Pinpoint the cell where the given text exists, returning its (X, Y) midpoint coordinate. 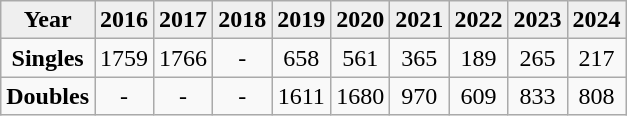
Singles (48, 58)
970 (420, 96)
2020 (360, 20)
2023 (538, 20)
1611 (302, 96)
1766 (184, 58)
Year (48, 20)
808 (596, 96)
189 (478, 58)
2018 (242, 20)
217 (596, 58)
609 (478, 96)
2022 (478, 20)
Doubles (48, 96)
658 (302, 58)
1680 (360, 96)
2021 (420, 20)
1759 (124, 58)
265 (538, 58)
2017 (184, 20)
2019 (302, 20)
561 (360, 58)
365 (420, 58)
2016 (124, 20)
833 (538, 96)
2024 (596, 20)
